Return [X, Y] of the center of cell containing provided text 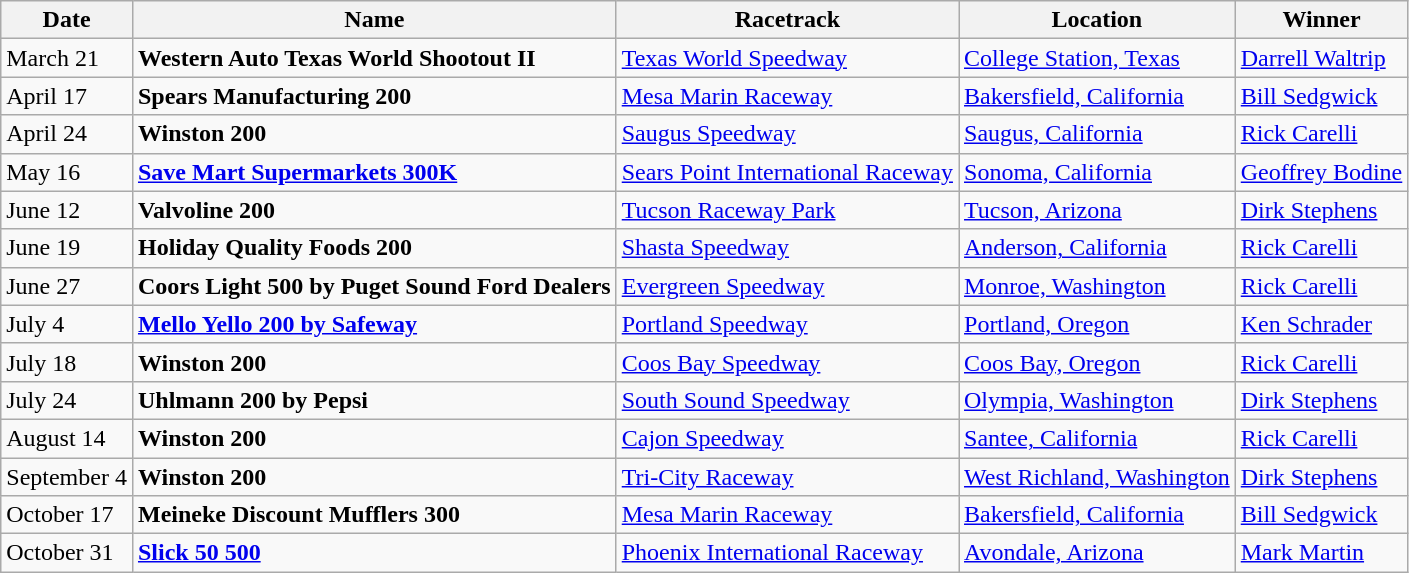
Anderson, California [1096, 248]
Evergreen Speedway [787, 286]
Geoffrey Bodine [1322, 172]
College Station, Texas [1096, 58]
Darrell Waltrip [1322, 58]
Valvoline 200 [374, 210]
Phoenix International Raceway [787, 553]
Coos Bay Speedway [787, 362]
Location [1096, 20]
Texas World Speedway [787, 58]
Meineke Discount Mufflers 300 [374, 515]
Portland Speedway [787, 324]
August 14 [67, 438]
June 12 [67, 210]
Cajon Speedway [787, 438]
Santee, California [1096, 438]
Sonoma, California [1096, 172]
October 17 [67, 515]
May 16 [67, 172]
Holiday Quality Foods 200 [374, 248]
Tucson Raceway Park [787, 210]
Avondale, Arizona [1096, 553]
July 4 [67, 324]
April 24 [67, 134]
Coos Bay, Oregon [1096, 362]
June 19 [67, 248]
Name [374, 20]
Spears Manufacturing 200 [374, 96]
March 21 [67, 58]
June 27 [67, 286]
July 18 [67, 362]
South Sound Speedway [787, 400]
Saugus Speedway [787, 134]
Racetrack [787, 20]
Olympia, Washington [1096, 400]
Winner [1322, 20]
Slick 50 500 [374, 553]
Ken Schrader [1322, 324]
Sears Point International Raceway [787, 172]
Uhlmann 200 by Pepsi [374, 400]
July 24 [67, 400]
Tucson, Arizona [1096, 210]
Tri-City Raceway [787, 477]
Shasta Speedway [787, 248]
Date [67, 20]
September 4 [67, 477]
Saugus, California [1096, 134]
Mello Yello 200 by Safeway [374, 324]
Save Mart Supermarkets 300K [374, 172]
West Richland, Washington [1096, 477]
April 17 [67, 96]
Coors Light 500 by Puget Sound Ford Dealers [374, 286]
Portland, Oregon [1096, 324]
October 31 [67, 553]
Mark Martin [1322, 553]
Western Auto Texas World Shootout II [374, 58]
Monroe, Washington [1096, 286]
